Extract the (X, Y) coordinate from the center of the cell holding the provided text.  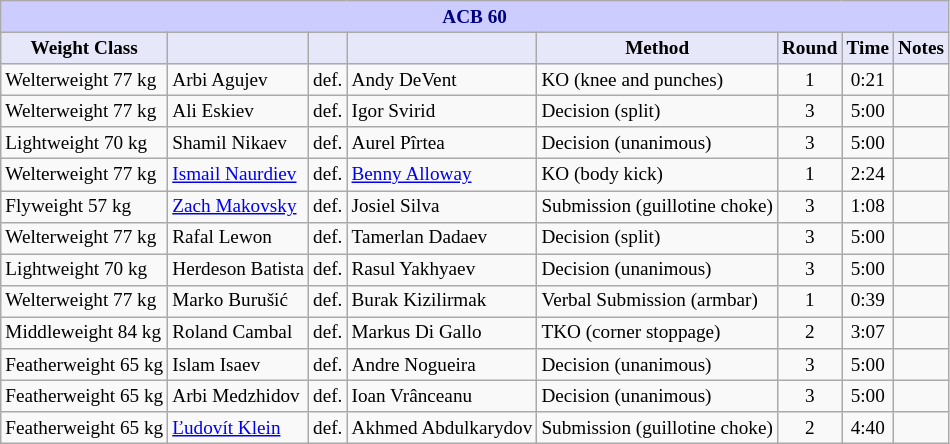
Middleweight 84 kg (84, 333)
Roland Cambal (238, 333)
Zach Makovsky (238, 206)
Shamil Nikaev (238, 143)
Ľudovít Klein (238, 428)
1:08 (868, 206)
Benny Alloway (442, 175)
Verbal Submission (armbar) (658, 301)
Ismail Naurdiev (238, 175)
Marko Burušić (238, 301)
Herdeson Batista (238, 270)
ACB 60 (475, 17)
Islam Isaev (238, 365)
Method (658, 48)
Burak Kizilirmak (442, 301)
Rafal Lewon (238, 238)
4:40 (868, 428)
Ioan Vrânceanu (442, 396)
TKO (corner stoppage) (658, 333)
Markus Di Gallo (442, 333)
Tamerlan Dadaev (442, 238)
Rasul Yakhyaev (442, 270)
Ali Eskiev (238, 111)
Arbi Agujev (238, 80)
Aurel Pîrtea (442, 143)
Arbi Medzhidov (238, 396)
2:24 (868, 175)
KO (body kick) (658, 175)
Round (810, 48)
KO (knee and punches) (658, 80)
Time (868, 48)
3:07 (868, 333)
0:21 (868, 80)
Andre Nogueira (442, 365)
Josiel Silva (442, 206)
0:39 (868, 301)
Flyweight 57 kg (84, 206)
Igor Svirid (442, 111)
Akhmed Abdulkarydov (442, 428)
Weight Class (84, 48)
Notes (920, 48)
Andy DeVent (442, 80)
